Locate the cell with the specified text and output its [x, y] center coordinate. 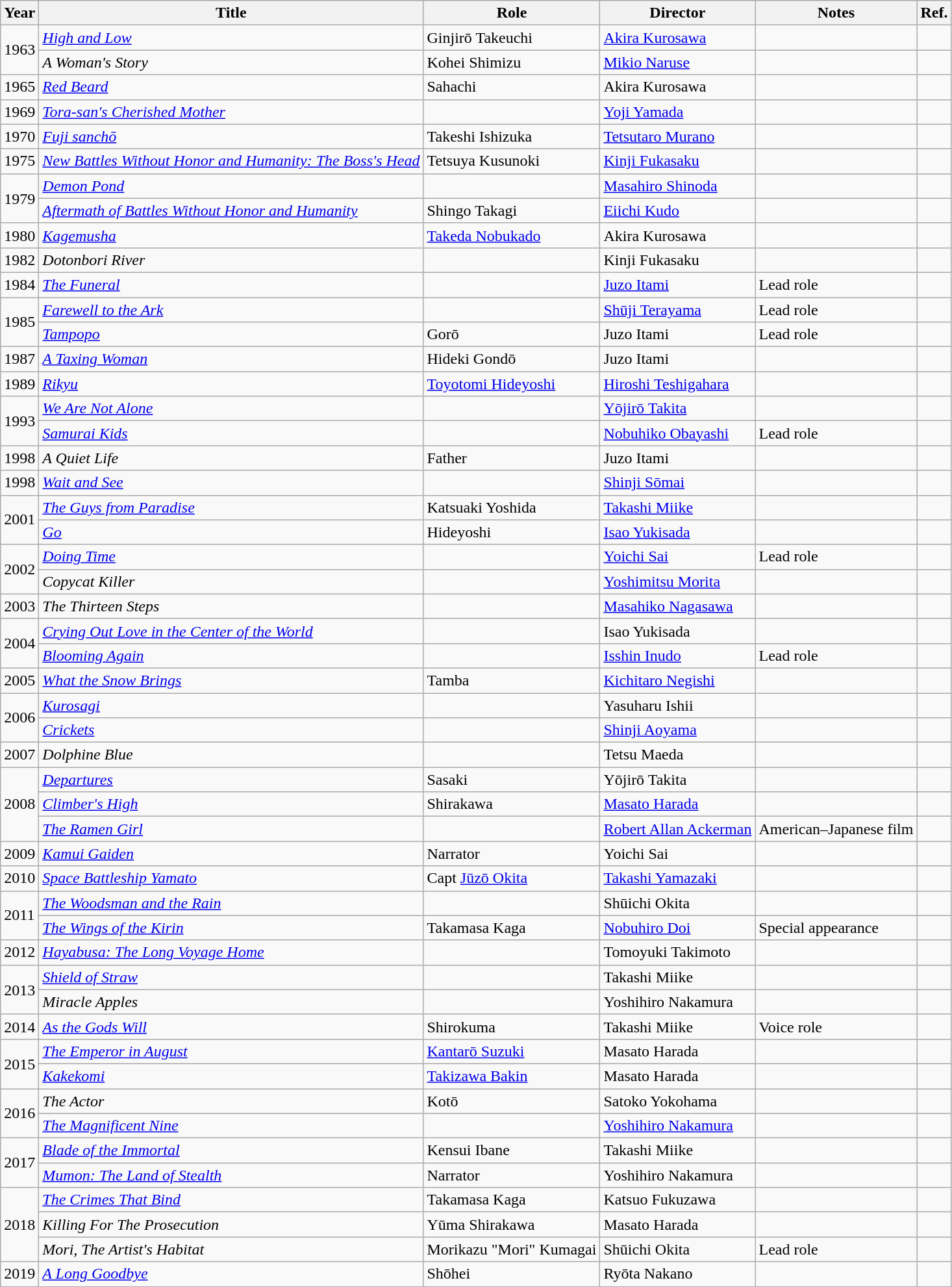
The Funeral [231, 285]
A Woman's Story [231, 62]
Tetsutaro Murano [678, 136]
American–Japanese film [836, 829]
The Emperor in August [231, 1051]
2013 [19, 989]
Hideyoshi [512, 532]
Gorō [512, 335]
Shield of Straw [231, 977]
Capt Jūzō Okita [512, 878]
Shōhei [512, 1274]
Shinji Sōmai [678, 483]
Crickets [231, 730]
Dolphine Blue [231, 755]
Takizawa Bakin [512, 1076]
Kakekomi [231, 1076]
Kichitaro Negishi [678, 680]
2012 [19, 952]
Ref. [934, 13]
2003 [19, 606]
Fuji sanchō [231, 136]
A Long Goodbye [231, 1274]
Takashi Yamazaki [678, 878]
The Wings of the Kirin [231, 928]
Morikazu "Mori" Kumagai [512, 1249]
Farewell to the Ark [231, 310]
2015 [19, 1064]
Kamui Gaiden [231, 854]
Ryōta Nakano [678, 1274]
The Crimes That Bind [231, 1200]
Takeshi Ishizuka [512, 136]
Yūma Shirakawa [512, 1225]
Yoji Yamada [678, 112]
1969 [19, 112]
2002 [19, 569]
Demon Pond [231, 186]
1984 [19, 285]
Tampopo [231, 335]
High and Low [231, 38]
1982 [19, 260]
2007 [19, 755]
Tetsuya Kusunoki [512, 161]
Kantarō Suzuki [512, 1051]
Voice role [836, 1026]
The Ramen Girl [231, 829]
Tora-san's Cherished Mother [231, 112]
Kensui Ibane [512, 1151]
Kagemusha [231, 235]
Killing For The Prosecution [231, 1225]
Robert Allan Ackerman [678, 829]
Tomoyuki Takimoto [678, 952]
Kurosagi [231, 705]
The Actor [231, 1101]
Shūji Terayama [678, 310]
1993 [19, 421]
Role [512, 13]
2010 [19, 878]
Eiichi Kudo [678, 210]
Notes [836, 13]
Kotō [512, 1101]
We Are Not Alone [231, 409]
Miracle Apples [231, 1002]
Tetsu Maeda [678, 755]
Satoko Yokohama [678, 1101]
Departures [231, 780]
2019 [19, 1274]
Masahiko Nagasawa [678, 606]
Aftermath of Battles Without Honor and Humanity [231, 210]
Blooming Again [231, 656]
Title [231, 13]
Crying Out Love in the Center of the World [231, 631]
A Quiet Life [231, 458]
Go [231, 532]
Ginjirō Takeuchi [512, 38]
Sasaki [512, 780]
The Guys from Paradise [231, 507]
Red Beard [231, 87]
Nobuhiko Obayashi [678, 433]
1975 [19, 161]
Mori, The Artist's Habitat [231, 1249]
Shirokuma [512, 1026]
Shinji Aoyama [678, 730]
Special appearance [836, 928]
2018 [19, 1225]
Rikyu [231, 384]
Shingo Takagi [512, 210]
Father [512, 458]
Nobuhiro Doi [678, 928]
2005 [19, 680]
The Magnificent Nine [231, 1126]
2004 [19, 643]
Year [19, 13]
1985 [19, 322]
Blade of the Immortal [231, 1151]
1965 [19, 87]
Takeda Nobukado [512, 235]
The Thirteen Steps [231, 606]
Masahiro Shinoda [678, 186]
2008 [19, 804]
Toyotomi Hideyoshi [512, 384]
Mikio Naruse [678, 62]
1979 [19, 198]
Director [678, 13]
1989 [19, 384]
1963 [19, 50]
Katsuo Fukuzawa [678, 1200]
Yasuharu Ishii [678, 705]
Mumon: The Land of Stealth [231, 1175]
1970 [19, 136]
Hayabusa: The Long Voyage Home [231, 952]
Doing Time [231, 557]
Climber's High [231, 804]
Tamba [512, 680]
Yoshimitsu Morita [678, 581]
Kohei Shimizu [512, 62]
The Woodsman and the Rain [231, 903]
1980 [19, 235]
Wait and See [231, 483]
2016 [19, 1114]
1987 [19, 359]
Hideki Gondō [512, 359]
Samurai Kids [231, 433]
Sahachi [512, 87]
2001 [19, 520]
Space Battleship Yamato [231, 878]
2017 [19, 1163]
Shirakawa [512, 804]
2014 [19, 1026]
What the Snow Brings [231, 680]
Copycat Killer [231, 581]
Dotonbori River [231, 260]
As the Gods Will [231, 1026]
2009 [19, 854]
2011 [19, 915]
Katsuaki Yoshida [512, 507]
A Taxing Woman [231, 359]
Isshin Inudo [678, 656]
Hiroshi Teshigahara [678, 384]
New Battles Without Honor and Humanity: The Boss's Head [231, 161]
2006 [19, 717]
